Return the [X, Y] coordinate for the center point of the cell that contains the specified text.  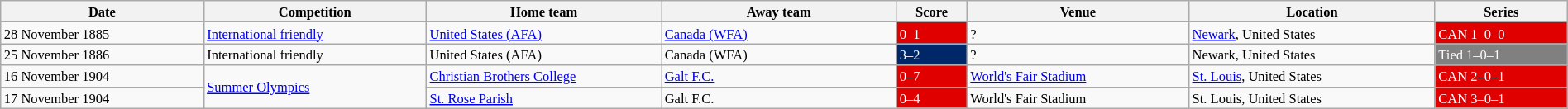
CAN 3–0–1 [1501, 97]
25 November 1886 [103, 54]
17 November 1904 [103, 97]
CAN 1–0–0 [1501, 33]
Tied 1–0–1 [1501, 54]
28 November 1885 [103, 33]
16 November 1904 [103, 76]
Series [1501, 12]
3–2 [931, 54]
Venue [1078, 12]
Date [103, 12]
0–1 [931, 33]
0–4 [931, 97]
CAN 2–0–1 [1501, 76]
St. Rose Parish [544, 97]
Home team [544, 12]
Competition [314, 12]
Location [1312, 12]
Christian Brothers College [544, 76]
Away team [779, 12]
0–7 [931, 76]
Summer Olympics [314, 87]
Score [931, 12]
